Scan for the cell matching the given text and deliver its (x, y) coordinate at center. 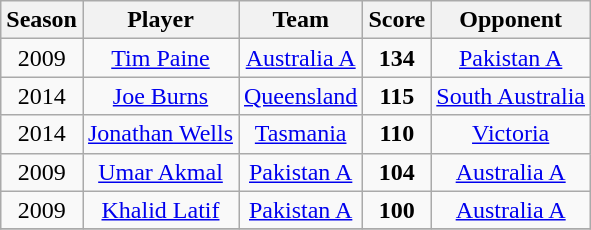
Joe Burns (160, 96)
Victoria (511, 134)
134 (397, 58)
Opponent (511, 20)
Queensland (300, 96)
Umar Akmal (160, 172)
Khalid Latif (160, 210)
Player (160, 20)
110 (397, 134)
Jonathan Wells (160, 134)
100 (397, 210)
104 (397, 172)
Score (397, 20)
South Australia (511, 96)
Tasmania (300, 134)
Tim Paine (160, 58)
Team (300, 20)
Season (42, 20)
115 (397, 96)
